Search for the cell housing the specified text and yield its [X, Y] center coordinate. 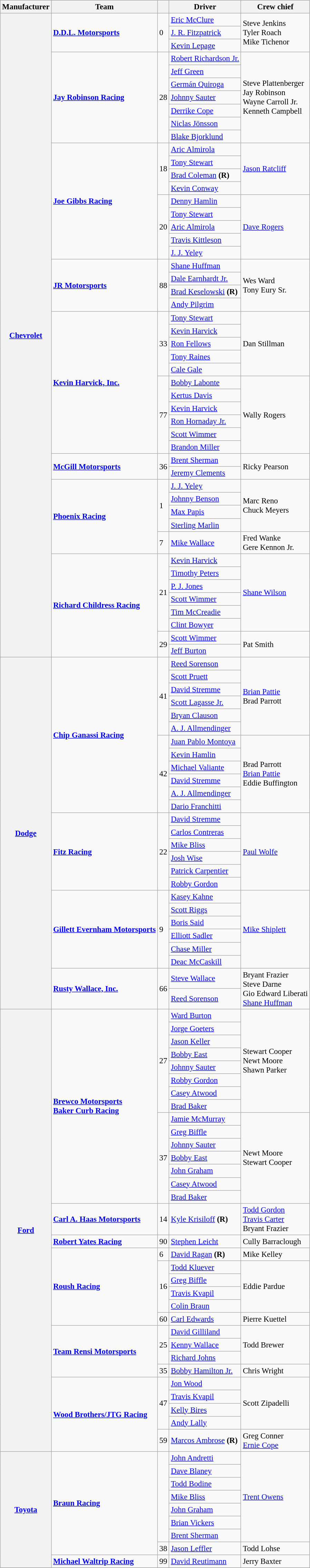
Driver [205, 7]
33 [163, 344]
Cale Gale [205, 370]
41 [163, 696]
P. J. Jones [205, 586]
6 [163, 1254]
Steve Plattenberger Jay Robinson Wayne Carroll Jr. Kenneth Campbell [275, 97]
28 [163, 97]
Marc Reno Chuck Meyers [275, 505]
14 [163, 1219]
42 [163, 774]
Juan Pablo Montoya [205, 741]
Brian Pattie Brad Parrott [275, 696]
McGill Motorsports [104, 467]
Timothy Peters [205, 573]
Pat Smith [275, 644]
Sterling Marlin [205, 525]
Scott Zipadelli [275, 1403]
Shane Huffman [205, 266]
Mike Kelley [275, 1254]
Brad Coleman (R) [205, 175]
Jeff Green [205, 72]
David Gilliland [205, 1332]
Brad Keselowski (R) [205, 292]
Dan Stillman [275, 344]
Tim McCreadie [205, 612]
47 [163, 1403]
Colin Braun [205, 1306]
Ward Burton [205, 1015]
Paul Wolfe [275, 852]
Kevin Hamlin [205, 755]
38 [163, 1549]
Todd Kluever [205, 1267]
Newt Moore Stewart Cooper [275, 1158]
Ricky Pearson [275, 467]
0 [163, 33]
Wood Brothers/JTG Racing [104, 1415]
Pierre Kuettel [275, 1319]
Richard Johns [205, 1358]
29 [163, 644]
D.D.L. Motorsports [104, 33]
Jason Leffler [205, 1549]
Deac McCaskill [205, 962]
36 [163, 467]
Denny Hamlin [205, 201]
1 [163, 505]
Stephen Leicht [205, 1241]
Carl A. Haas Motorsports [104, 1219]
Patrick Carpentier [205, 871]
Dale Earnhardt Jr. [205, 279]
Todd Bodine [205, 1484]
35 [163, 1371]
Marcos Ambrose (R) [205, 1440]
9 [163, 929]
21 [163, 593]
Fred Wanke Gere Kennon Jr. [275, 542]
David Ragan (R) [205, 1254]
Jason Ratcliff [275, 168]
Eric McClure [205, 20]
Fitz Racing [104, 852]
66 [163, 989]
Elliott Sadler [205, 936]
27 [163, 1060]
Phoenix Racing [104, 517]
Travis Kittleson [205, 240]
77 [163, 415]
Trent Owens [275, 1497]
Michael Waltrip Racing [104, 1561]
Jeff Burton [205, 651]
Jay Robinson Racing [104, 97]
Ron Fellows [205, 344]
Roush Racing [104, 1287]
Max Papis [205, 512]
Cully Barraclough [275, 1241]
22 [163, 852]
Rusty Wallace, Inc. [104, 989]
Josh Wise [205, 858]
Kevin Lepage [205, 46]
Chris Wright [275, 1371]
Dodge [26, 833]
Niclas Jönsson [205, 123]
Brewco Motorsports Baker Curb Racing [104, 1106]
Kelly Bires [205, 1410]
Michael Valiante [205, 767]
Chase Miller [205, 949]
Bryant Frazier Steve Darne Gio Edward Liberati Shane Huffman [275, 989]
Team Rensi Motorsports [104, 1351]
16 [163, 1287]
Joe Gibbs Racing [104, 201]
Jon Wood [205, 1384]
Jerry Baxter [275, 1561]
Derrike Cope [205, 111]
Brandon Miller [205, 447]
Kertus Davis [205, 396]
20 [163, 227]
90 [163, 1241]
Ford [26, 1230]
Dave Blaney [205, 1471]
Steve Wallace [205, 978]
88 [163, 285]
Johnny Benson [205, 499]
Braun Racing [104, 1503]
Todd Lohse [275, 1549]
J. R. Fitzpatrick [205, 33]
Toyota [26, 1509]
Dave Rogers [275, 227]
7 [163, 542]
Scott Lagasse Jr. [205, 703]
Wally Rogers [275, 415]
Brad Parrott Brian Pattie Eddie Buffington [275, 774]
Jeremy Clements [205, 473]
Jamie McMurray [205, 1119]
60 [163, 1319]
Bryan Clauson [205, 716]
Kevin Harvick, Inc. [104, 382]
Kyle Krisiloff (R) [205, 1219]
59 [163, 1440]
Dario Franchitti [205, 806]
Ron Hornaday Jr. [205, 421]
Todd Brewer [275, 1345]
Kenny Wallace [205, 1345]
Andy Pilgrim [205, 305]
Mike Wallace [205, 542]
Scott Riggs [205, 910]
Team [104, 7]
Bobby Hamilton Jr. [205, 1371]
Carl Edwards [205, 1319]
Clint Bowyer [205, 625]
JR Motorsports [104, 285]
Richard Childress Racing [104, 606]
Crew chief [275, 7]
Steve Jenkins Tyler Roach Mike Tichenor [275, 33]
Andy Lally [205, 1423]
Greg Conner Ernie Cope [275, 1440]
Stewart Cooper Newt Moore Shawn Parker [275, 1060]
Chip Ganassi Racing [104, 735]
Kasey Kahne [205, 897]
Shane Wilson [275, 593]
Jorge Goeters [205, 1028]
Robert Yates Racing [104, 1241]
37 [163, 1158]
Germán Quiroga [205, 84]
Carlos Contreras [205, 832]
Blake Bjorklund [205, 136]
Bobby Labonte [205, 382]
Chevrolet [26, 336]
Wes Ward Tony Eury Sr. [275, 285]
18 [163, 168]
Boris Said [205, 923]
Tony Raines [205, 357]
Jason Keller [205, 1042]
David Reutimann [205, 1561]
Gillett Evernham Motorsports [104, 929]
Mike Shiplett [275, 929]
Kevin Conway [205, 188]
25 [163, 1345]
99 [163, 1561]
Scott Pruett [205, 677]
Manufacturer [26, 7]
Robert Richardson Jr. [205, 59]
Eddie Pardue [275, 1287]
John Andretti [205, 1458]
Brian Vickers [205, 1523]
Todd Gordon Travis Carter Bryant Frazier [275, 1219]
